Capture the cell that displays the provided text and extract its [X, Y] central coordinate. 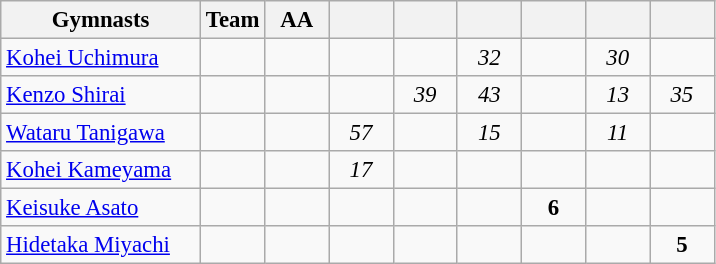
5 [682, 245]
57 [361, 133]
Kohei Uchimura [101, 58]
17 [361, 170]
30 [618, 58]
Hidetaka Miyachi [101, 245]
35 [682, 95]
13 [618, 95]
Wataru Tanigawa [101, 133]
Team [232, 20]
AA [297, 20]
Gymnasts [101, 20]
Kenzo Shirai [101, 95]
15 [489, 133]
39 [425, 95]
11 [618, 133]
32 [489, 58]
Keisuke Asato [101, 208]
43 [489, 95]
6 [553, 208]
Kohei Kameyama [101, 170]
